Search for the cell housing the specified text and yield its (X, Y) center coordinate. 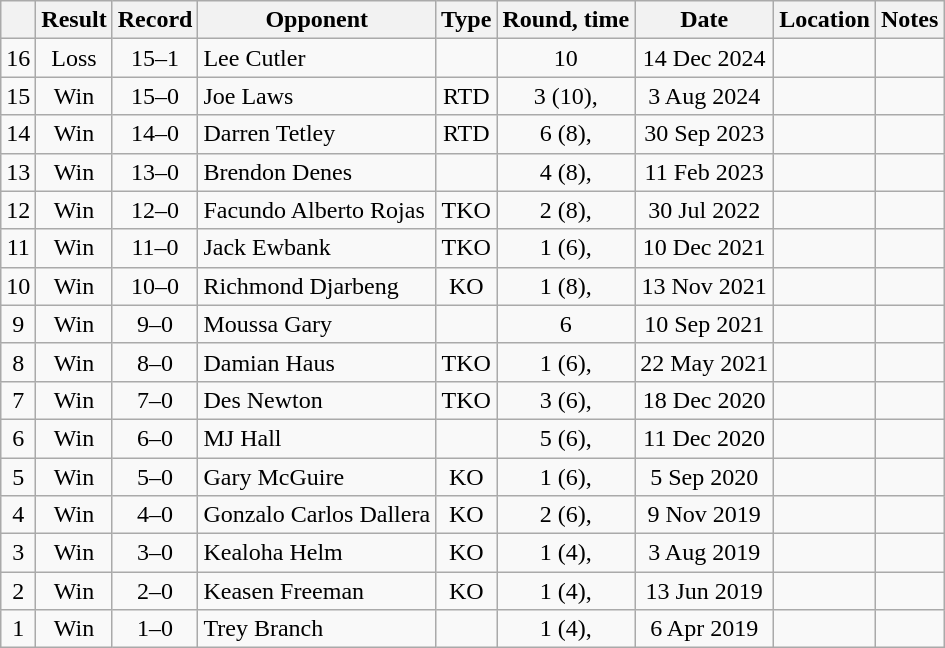
Joe Laws (317, 96)
12 (18, 210)
Round, time (566, 20)
11 Dec 2020 (704, 438)
15–1 (155, 58)
6 Apr 2019 (704, 629)
Loss (74, 58)
9 (18, 324)
13 Jun 2019 (704, 591)
Notes (909, 20)
2 (18, 591)
8 (18, 362)
15–0 (155, 96)
Gonzalo Carlos Dallera (317, 515)
Opponent (317, 20)
3–0 (155, 553)
13 (18, 172)
MJ Hall (317, 438)
2–0 (155, 591)
3 (6), (566, 400)
Facundo Alberto Rojas (317, 210)
10–0 (155, 286)
3 Aug 2024 (704, 96)
Darren Tetley (317, 134)
11–0 (155, 248)
9 Nov 2019 (704, 515)
14–0 (155, 134)
6–0 (155, 438)
22 May 2021 (704, 362)
12–0 (155, 210)
11 (18, 248)
30 Jul 2022 (704, 210)
Jack Ewbank (317, 248)
4 (18, 515)
15 (18, 96)
4 (8), (566, 172)
11 Feb 2023 (704, 172)
Moussa Gary (317, 324)
5 (18, 477)
4–0 (155, 515)
3 (10), (566, 96)
5 Sep 2020 (704, 477)
18 Dec 2020 (704, 400)
Des Newton (317, 400)
10 Dec 2021 (704, 248)
2 (6), (566, 515)
7 (18, 400)
Type (466, 20)
Result (74, 20)
Damian Haus (317, 362)
Location (825, 20)
3 Aug 2019 (704, 553)
1 (18, 629)
1 (8), (566, 286)
Brendon Denes (317, 172)
8–0 (155, 362)
5–0 (155, 477)
13–0 (155, 172)
7–0 (155, 400)
Date (704, 20)
6 (8), (566, 134)
Lee Cutler (317, 58)
5 (6), (566, 438)
Gary McGuire (317, 477)
Kealoha Helm (317, 553)
Richmond Djarbeng (317, 286)
Trey Branch (317, 629)
9–0 (155, 324)
Keasen Freeman (317, 591)
14 Dec 2024 (704, 58)
1–0 (155, 629)
16 (18, 58)
Record (155, 20)
14 (18, 134)
10 Sep 2021 (704, 324)
30 Sep 2023 (704, 134)
2 (8), (566, 210)
13 Nov 2021 (704, 286)
3 (18, 553)
